Pinpoint the cell where the given text exists, returning its [X, Y] midpoint coordinate. 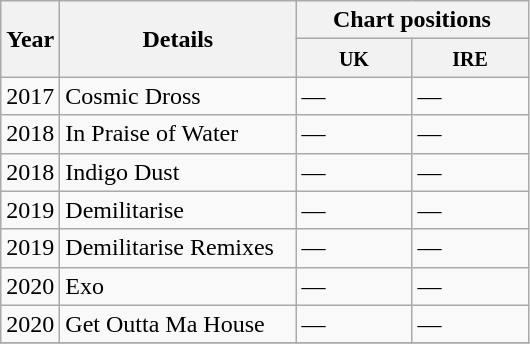
In Praise of Water [178, 134]
Demilitarise [178, 210]
Get Outta Ma House [178, 324]
Demilitarise Remixes [178, 248]
Cosmic Dross [178, 96]
Chart positions [412, 20]
UK [354, 58]
Indigo Dust [178, 172]
Exo [178, 286]
Year [30, 39]
IRE [470, 58]
Details [178, 39]
2017 [30, 96]
